Identify which cell holds the provided text, then report its [x, y] central coordinate. 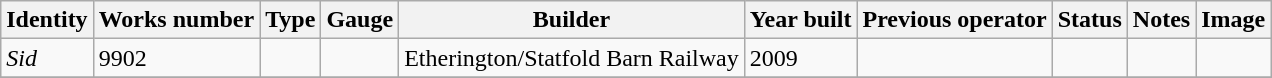
Sid [47, 58]
Status [1090, 20]
Works number [176, 20]
Notes [1161, 20]
Type [290, 20]
Identity [47, 20]
Previous operator [954, 20]
Year built [800, 20]
Etherington/Statfold Barn Railway [572, 58]
2009 [800, 58]
9902 [176, 58]
Builder [572, 20]
Image [1234, 20]
Gauge [360, 20]
